From the cell containing the given text, extract its center point as (x, y) coordinate. 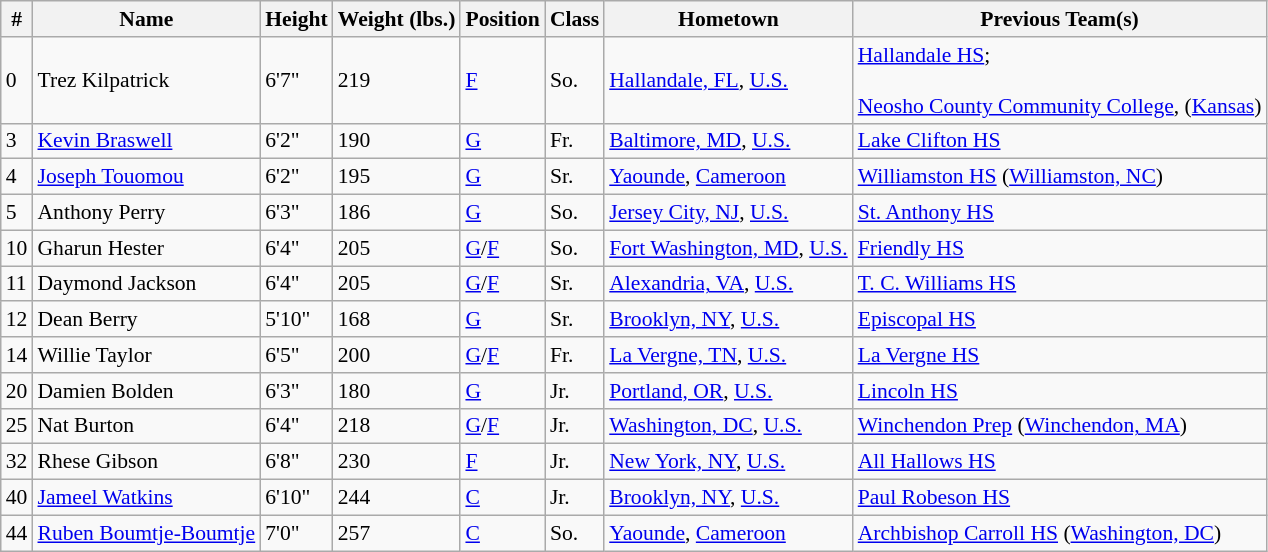
7'0" (296, 533)
3 (17, 141)
Lake Clifton HS (1060, 141)
Winchendon Prep (Winchendon, MA) (1060, 426)
Previous Team(s) (1060, 19)
Friendly HS (1060, 248)
Hallandale, FL, U.S. (728, 80)
Joseph Touomou (146, 177)
T. C. Williams HS (1060, 284)
Rhese Gibson (146, 462)
Williamston HS (Williamston, NC) (1060, 177)
St. Anthony HS (1060, 213)
Position (502, 19)
4 (17, 177)
Ruben Boumtje-Boumtje (146, 533)
0 (17, 80)
Alexandria, VA, U.S. (728, 284)
Washington, DC, U.S. (728, 426)
186 (397, 213)
Damien Bolden (146, 391)
La Vergne, TN, U.S. (728, 355)
Daymond Jackson (146, 284)
14 (17, 355)
Class (574, 19)
Trez Kilpatrick (146, 80)
200 (397, 355)
230 (397, 462)
Hallandale HS;Neosho County Community College, (Kansas) (1060, 80)
Portland, OR, U.S. (728, 391)
5 (17, 213)
# (17, 19)
Jameel Watkins (146, 498)
6'5" (296, 355)
Fort Washington, MD, U.S. (728, 248)
6'10" (296, 498)
244 (397, 498)
190 (397, 141)
5'10" (296, 320)
180 (397, 391)
Dean Berry (146, 320)
11 (17, 284)
Baltimore, MD, U.S. (728, 141)
Hometown (728, 19)
44 (17, 533)
Weight (lbs.) (397, 19)
20 (17, 391)
257 (397, 533)
La Vergne HS (1060, 355)
219 (397, 80)
32 (17, 462)
195 (397, 177)
168 (397, 320)
12 (17, 320)
10 (17, 248)
Name (146, 19)
Archbishop Carroll HS (Washington, DC) (1060, 533)
All Hallows HS (1060, 462)
Lincoln HS (1060, 391)
218 (397, 426)
Gharun Hester (146, 248)
6'7" (296, 80)
40 (17, 498)
Height (296, 19)
25 (17, 426)
Paul Robeson HS (1060, 498)
Kevin Braswell (146, 141)
6'8" (296, 462)
Jersey City, NJ, U.S. (728, 213)
New York, NY, U.S. (728, 462)
Willie Taylor (146, 355)
Episcopal HS (1060, 320)
Nat Burton (146, 426)
Anthony Perry (146, 213)
